Search for the cell housing the specified text and yield its [x, y] center coordinate. 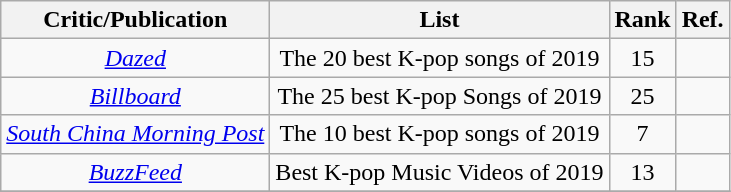
The 25 best K-pop Songs of 2019 [440, 96]
Rank [642, 20]
Best K-pop Music Videos of 2019 [440, 172]
The 20 best K-pop songs of 2019 [440, 58]
Dazed [136, 58]
List [440, 20]
South China Morning Post [136, 134]
Critic/Publication [136, 20]
25 [642, 96]
The 10 best K-pop songs of 2019 [440, 134]
13 [642, 172]
BuzzFeed [136, 172]
7 [642, 134]
Ref. [702, 20]
15 [642, 58]
Billboard [136, 96]
